For the text-containing cell, return its midpoint in (x, y) coordinate format. 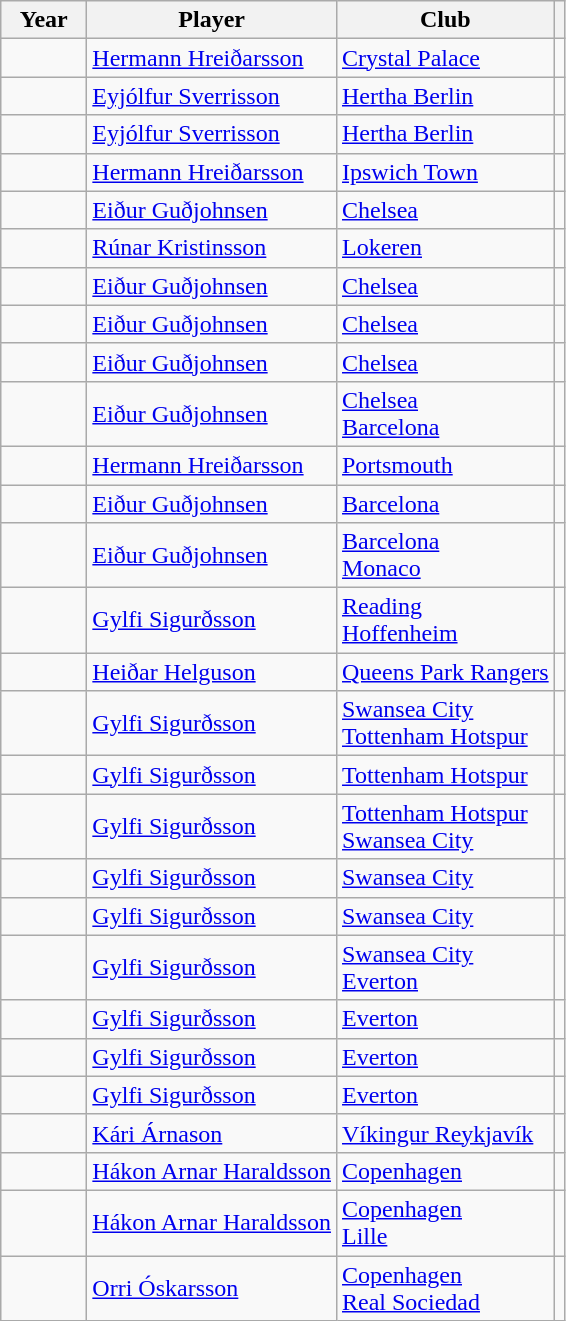
Barcelona Monaco (445, 556)
Ipswich Town (445, 172)
Swansea City Everton (445, 968)
Barcelona (445, 503)
Portsmouth (445, 465)
Reading Hoffenheim (445, 620)
Swansea City Tottenham Hotspur (445, 724)
Orri Óskarsson (212, 1288)
Chelsea Barcelona (445, 414)
Club (445, 20)
Víkingur Reykjavík (445, 1133)
Heiðar Helguson (212, 672)
Copenhagen (445, 1171)
Player (212, 20)
Tottenham Hotspur (445, 775)
Tottenham Hotspur Swansea City (445, 826)
Copenhagen Lille (445, 1222)
Rúnar Kristinsson (212, 248)
Kári Árnason (212, 1133)
Lokeren (445, 248)
Year (44, 20)
Copenhagen Real Sociedad (445, 1288)
Crystal Palace (445, 58)
Queens Park Rangers (445, 672)
